Provide the [X, Y] coordinate of the cell's center where the given text is located.  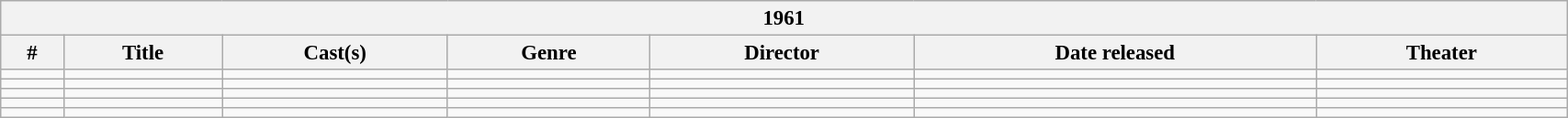
# [32, 53]
1961 [784, 18]
Genre [548, 53]
Title [143, 53]
Date released [1115, 53]
Cast(s) [334, 53]
Theater [1442, 53]
Director [783, 53]
